For the text-containing cell, return its midpoint in [X, Y] coordinate format. 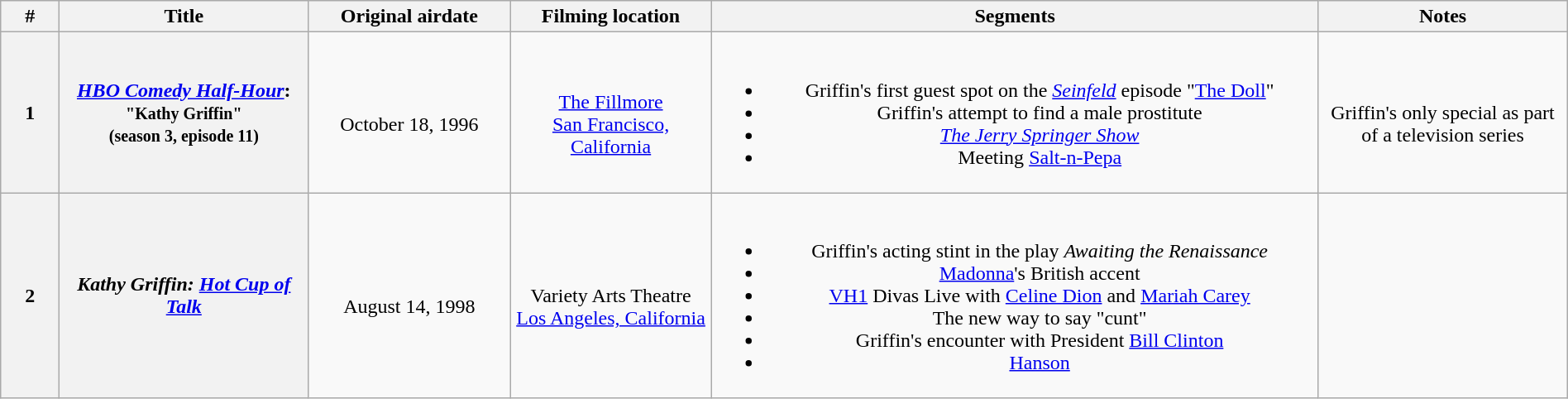
Title [184, 17]
Variety Arts TheatreLos Angeles, California [611, 296]
HBO Comedy Half-Hour: "Kathy Griffin"(season 3, episode 11) [184, 113]
Griffin's first guest spot on the Seinfeld episode "The Doll"Griffin's attempt to find a male prostituteThe Jerry Springer ShowMeeting Salt-n-Pepa [1014, 113]
Original airdate [409, 17]
2 [30, 296]
Notes [1442, 17]
Filming location [611, 17]
October 18, 1996 [409, 113]
Segments [1014, 17]
# [30, 17]
Griffin's only special as part of a television series [1442, 113]
The FillmoreSan Francisco, California [611, 113]
August 14, 1998 [409, 296]
1 [30, 113]
Kathy Griffin: Hot Cup of Talk [184, 296]
